Detect which cell encompasses the target text, then output its (x, y) center coordinate. 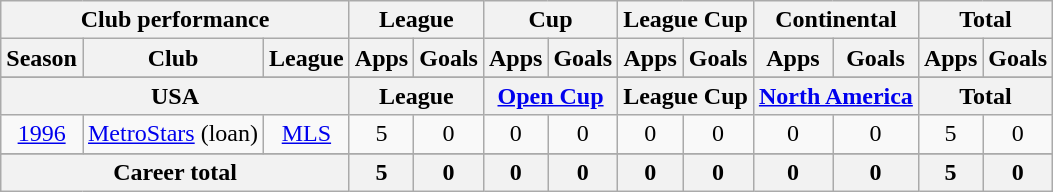
Club (172, 58)
USA (176, 96)
North America (836, 96)
MetroStars (loan) (172, 134)
MLS (307, 134)
1996 (42, 134)
Cup (550, 20)
Career total (176, 172)
Open Cup (550, 96)
Club performance (176, 20)
Continental (836, 20)
Season (42, 58)
